Find where the given text appears and provide that cell's center as [X, Y] coordinate. 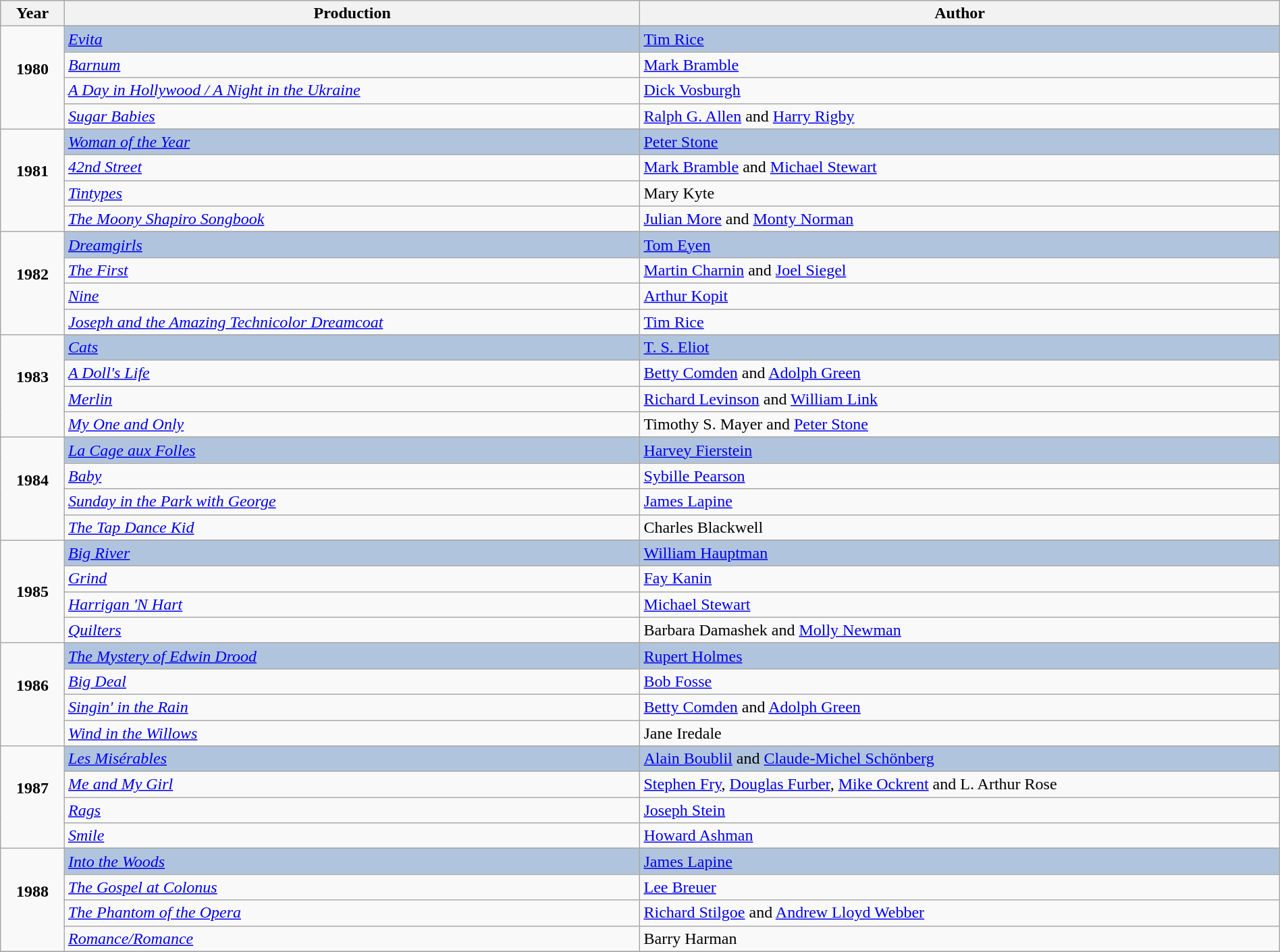
Tintypes [352, 193]
1986 [32, 694]
The Moony Shapiro Songbook [352, 219]
Alain Boublil and Claude-Michel Schönberg [960, 759]
1984 [32, 489]
Dreamgirls [352, 244]
Ralph G. Allen and Harry Rigby [960, 116]
Sunday in the Park with George [352, 502]
Rags [352, 810]
The Gospel at Colonus [352, 887]
1980 [32, 78]
Cats [352, 348]
Big Deal [352, 681]
Mark Bramble [960, 65]
1987 [32, 797]
Wind in the Willows [352, 733]
Lee Breuer [960, 887]
Julian More and Monty Norman [960, 219]
Me and My Girl [352, 785]
The Mystery of Edwin Drood [352, 656]
1988 [32, 900]
Smile [352, 836]
1985 [32, 591]
Dick Vosburgh [960, 90]
The Phantom of the Opera [352, 913]
T. S. Eliot [960, 348]
Woman of the Year [352, 142]
Rupert Holmes [960, 656]
Into the Woods [352, 862]
42nd Street [352, 167]
Peter Stone [960, 142]
Fay Kanin [960, 579]
My One and Only [352, 425]
Mark Bramble and Michael Stewart [960, 167]
Harrigan 'N Hart [352, 604]
Quilters [352, 630]
Les Misérables [352, 759]
Sugar Babies [352, 116]
Stephen Fry, Douglas Furber, Mike Ockrent and L. Arthur Rose [960, 785]
Evita [352, 39]
1983 [32, 386]
La Cage aux Folles [352, 450]
1982 [32, 283]
Grind [352, 579]
Romance/Romance [352, 938]
Charles Blackwell [960, 527]
Sybille Pearson [960, 476]
The Tap Dance Kid [352, 527]
Joseph Stein [960, 810]
Harvey Fierstein [960, 450]
Richard Stilgoe and Andrew Lloyd Webber [960, 913]
Merlin [352, 399]
Barbara Damashek and Molly Newman [960, 630]
Baby [352, 476]
Mary Kyte [960, 193]
Singin' in the Rain [352, 707]
Nine [352, 296]
Production [352, 14]
1981 [32, 180]
A Day in Hollywood / A Night in the Ukraine [352, 90]
Tom Eyen [960, 244]
Barry Harman [960, 938]
Howard Ashman [960, 836]
Author [960, 14]
Year [32, 14]
The First [352, 270]
Arthur Kopit [960, 296]
Joseph and the Amazing Technicolor Dreamcoat [352, 322]
A Doll's Life [352, 373]
Big River [352, 553]
Michael Stewart [960, 604]
Richard Levinson and William Link [960, 399]
Barnum [352, 65]
Bob Fosse [960, 681]
Timothy S. Mayer and Peter Stone [960, 425]
William Hauptman [960, 553]
Martin Charnin and Joel Siegel [960, 270]
Jane Iredale [960, 733]
